From the cell containing the given text, extract its center point as [X, Y] coordinate. 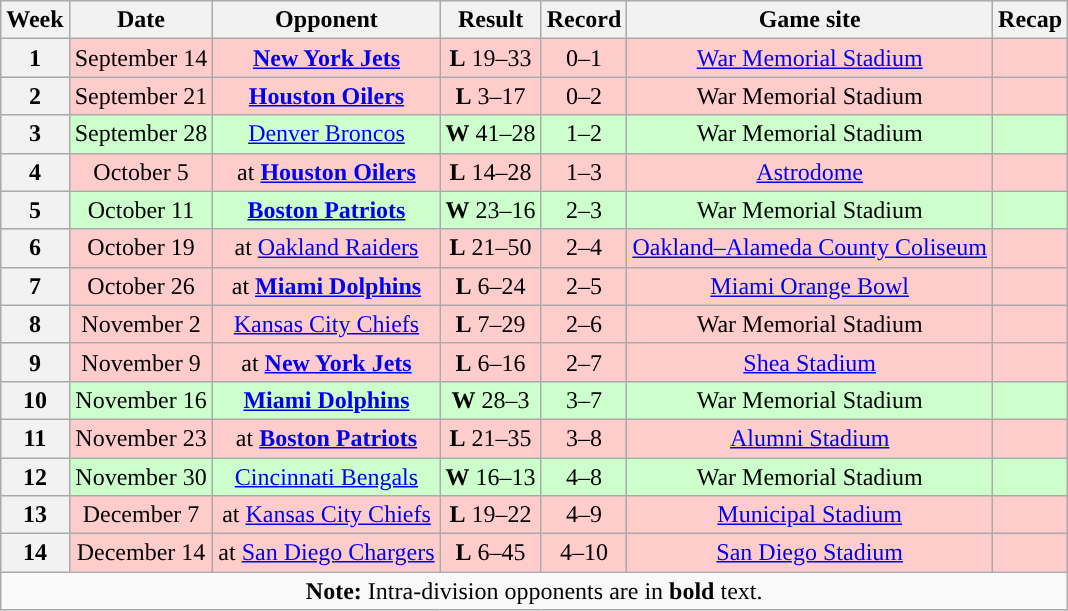
12 [35, 477]
November 16 [141, 400]
W 23–16 [490, 210]
11 [35, 438]
Denver Broncos [326, 134]
Miami Dolphins [326, 400]
Date [141, 20]
New York Jets [326, 58]
Boston Patriots [326, 210]
3–7 [584, 400]
October 5 [141, 172]
1 [35, 58]
1–3 [584, 172]
13 [35, 515]
November 9 [141, 362]
San Diego Stadium [810, 553]
December 14 [141, 553]
November 23 [141, 438]
November 2 [141, 324]
L 7–29 [490, 324]
2–5 [584, 286]
3–8 [584, 438]
L 6–45 [490, 553]
Opponent [326, 20]
3 [35, 134]
L 6–16 [490, 362]
at Miami Dolphins [326, 286]
Shea Stadium [810, 362]
W 41–28 [490, 134]
14 [35, 553]
at Houston Oilers [326, 172]
L 21–35 [490, 438]
0–1 [584, 58]
4–8 [584, 477]
October 11 [141, 210]
December 7 [141, 515]
September 28 [141, 134]
Miami Orange Bowl [810, 286]
L 6–24 [490, 286]
Record [584, 20]
0–2 [584, 96]
L 19–33 [490, 58]
9 [35, 362]
Cincinnati Bengals [326, 477]
Municipal Stadium [810, 515]
Astrodome [810, 172]
November 30 [141, 477]
Game site [810, 20]
Oakland–Alameda County Coliseum [810, 248]
7 [35, 286]
8 [35, 324]
Kansas City Chiefs [326, 324]
Result [490, 20]
Week [35, 20]
L 3–17 [490, 96]
1–2 [584, 134]
L 19–22 [490, 515]
at New York Jets [326, 362]
2–3 [584, 210]
2–6 [584, 324]
at San Diego Chargers [326, 553]
2 [35, 96]
at Boston Patriots [326, 438]
W 16–13 [490, 477]
at Oakland Raiders [326, 248]
4–10 [584, 553]
10 [35, 400]
5 [35, 210]
October 19 [141, 248]
October 26 [141, 286]
W 28–3 [490, 400]
L 21–50 [490, 248]
Houston Oilers [326, 96]
2–7 [584, 362]
Note: Intra-division opponents are in bold text. [534, 591]
2–4 [584, 248]
September 14 [141, 58]
Alumni Stadium [810, 438]
L 14–28 [490, 172]
at Kansas City Chiefs [326, 515]
6 [35, 248]
4 [35, 172]
September 21 [141, 96]
Recap [1030, 20]
4–9 [584, 515]
